From the cell containing the given text, extract its center point as [x, y] coordinate. 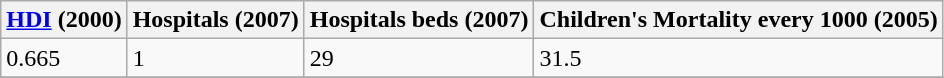
Children's Mortality every 1000 (2005) [738, 20]
HDI (2000) [64, 20]
Hospitals beds (2007) [419, 20]
29 [419, 58]
0.665 [64, 58]
Hospitals (2007) [216, 20]
1 [216, 58]
31.5 [738, 58]
